Locate the cell with the specified text and output its (x, y) center coordinate. 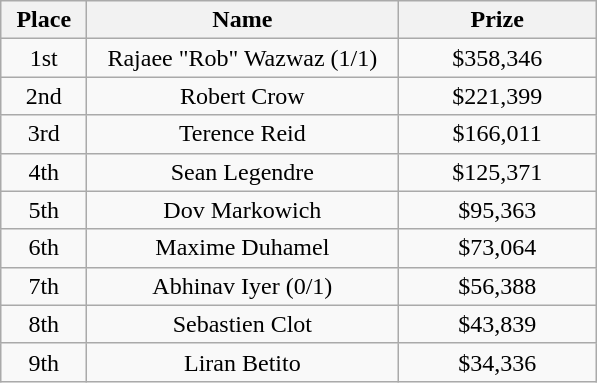
$56,388 (498, 286)
Place (44, 20)
$73,064 (498, 248)
Prize (498, 20)
$221,399 (498, 96)
$43,839 (498, 324)
8th (44, 324)
7th (44, 286)
5th (44, 210)
Maxime Duhamel (242, 248)
$166,011 (498, 134)
6th (44, 248)
Name (242, 20)
Liran Betito (242, 362)
$95,363 (498, 210)
9th (44, 362)
Sebastien Clot (242, 324)
$358,346 (498, 58)
Sean Legendre (242, 172)
4th (44, 172)
Robert Crow (242, 96)
1st (44, 58)
3rd (44, 134)
2nd (44, 96)
Terence Reid (242, 134)
Abhinav Iyer (0/1) (242, 286)
$125,371 (498, 172)
Rajaee "Rob" Wazwaz (1/1) (242, 58)
$34,336 (498, 362)
Dov Markowich (242, 210)
